Identify which cell holds the provided text, then report its [X, Y] central coordinate. 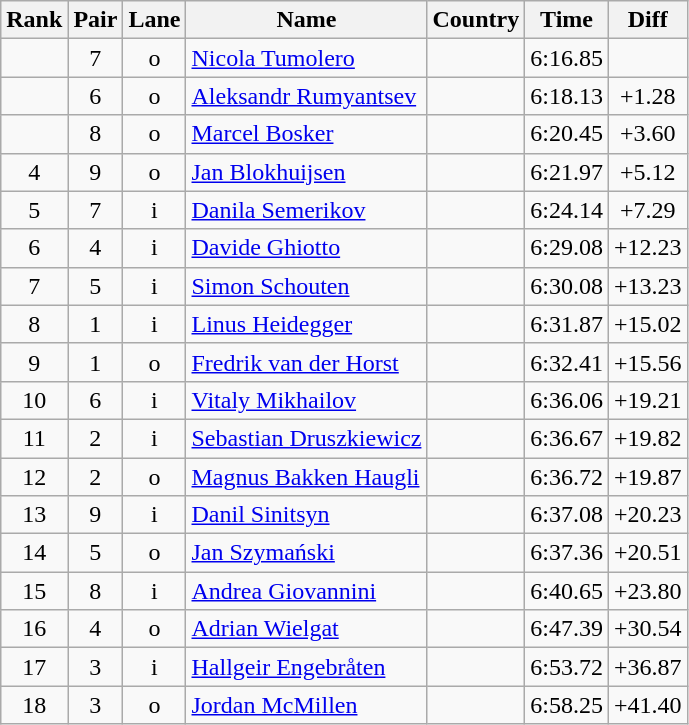
Davide Ghiotto [306, 248]
16 [34, 629]
6:37.36 [567, 553]
14 [34, 553]
Linus Heidegger [306, 324]
Pair [96, 20]
Adrian Wielgat [306, 629]
+19.87 [648, 477]
+13.23 [648, 286]
6:40.65 [567, 591]
6:53.72 [567, 667]
15 [34, 591]
6:58.25 [567, 705]
6:30.08 [567, 286]
Magnus Bakken Haugli [306, 477]
11 [34, 438]
6:36.72 [567, 477]
Aleksandr Rumyantsev [306, 96]
10 [34, 400]
Sebastian Druszkiewicz [306, 438]
Name [306, 20]
+7.29 [648, 210]
Jan Szymański [306, 553]
+30.54 [648, 629]
6:16.85 [567, 58]
+20.51 [648, 553]
+3.60 [648, 134]
+15.02 [648, 324]
+1.28 [648, 96]
+23.80 [648, 591]
Lane [154, 20]
6:21.97 [567, 172]
Jordan McMillen [306, 705]
6:36.06 [567, 400]
Vitaly Mikhailov [306, 400]
+15.56 [648, 362]
6:37.08 [567, 515]
6:20.45 [567, 134]
Danila Semerikov [306, 210]
Time [567, 20]
+20.23 [648, 515]
Diff [648, 20]
13 [34, 515]
Nicola Tumolero [306, 58]
+19.21 [648, 400]
12 [34, 477]
+19.82 [648, 438]
Jan Blokhuijsen [306, 172]
6:29.08 [567, 248]
Marcel Bosker [306, 134]
+12.23 [648, 248]
Rank [34, 20]
6:18.13 [567, 96]
Hallgeir Engebråten [306, 667]
Andrea Giovannini [306, 591]
+41.40 [648, 705]
Country [476, 20]
18 [34, 705]
6:32.41 [567, 362]
17 [34, 667]
6:24.14 [567, 210]
6:36.67 [567, 438]
Fredrik van der Horst [306, 362]
6:47.39 [567, 629]
6:31.87 [567, 324]
Simon Schouten [306, 286]
Danil Sinitsyn [306, 515]
+36.87 [648, 667]
+5.12 [648, 172]
